Output the [X, Y] coordinate of the center of the cell containing the given text.  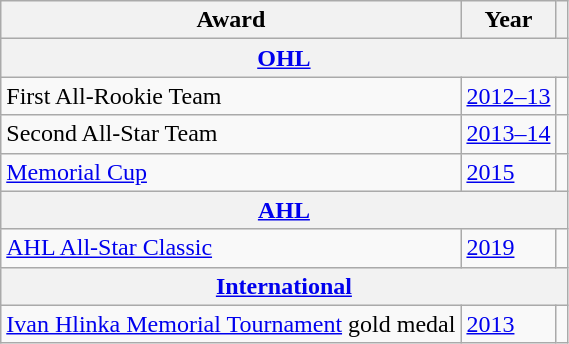
2013 [508, 324]
OHL [284, 58]
AHL [284, 210]
Memorial Cup [231, 172]
Award [231, 20]
International [284, 286]
Second All-Star Team [231, 134]
AHL All-Star Classic [231, 248]
2013–14 [508, 134]
2019 [508, 248]
Ivan Hlinka Memorial Tournament gold medal [231, 324]
Year [508, 20]
First All-Rookie Team [231, 96]
2015 [508, 172]
2012–13 [508, 96]
